From the cell containing the given text, extract its center point as (X, Y) coordinate. 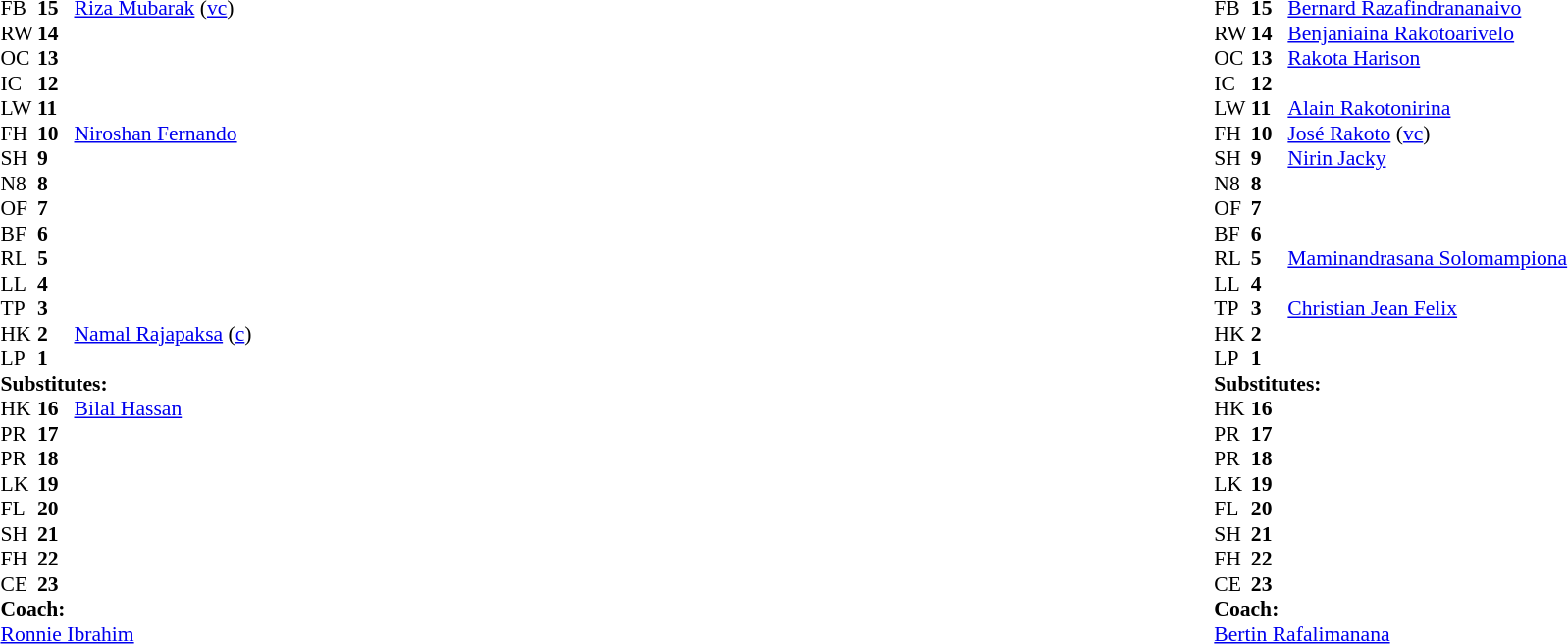
Nirin Jacky (1427, 158)
Alain Rakotonirina (1427, 109)
Rakota Harison (1427, 58)
Christian Jean Felix (1427, 309)
Benjaniaina Rakotoarivelo (1427, 33)
Bilal Hassan (163, 409)
Namal Rajapaksa (c) (163, 334)
Niroshan Fernando (163, 134)
José Rakoto (vc) (1427, 134)
Maminandrasana Solomampiona (1427, 258)
